Provide the (x, y) coordinate of the cell's center where the given text is located.  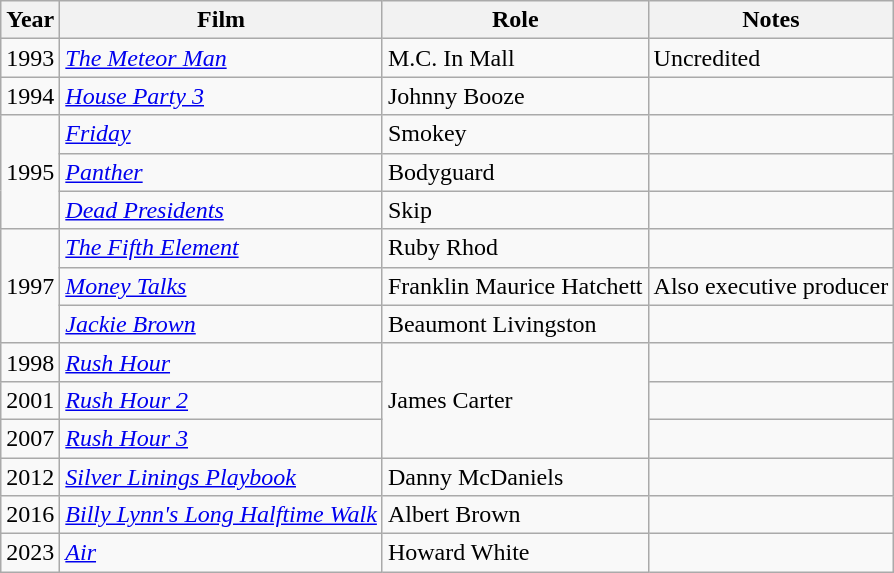
James Carter (515, 400)
2012 (30, 477)
1995 (30, 172)
1998 (30, 362)
Albert Brown (515, 515)
2007 (30, 438)
House Party 3 (222, 96)
The Fifth Element (222, 248)
Franklin Maurice Hatchett (515, 286)
Also executive producer (771, 286)
1994 (30, 96)
Year (30, 20)
Dead Presidents (222, 210)
Skip (515, 210)
Uncredited (771, 58)
Role (515, 20)
Silver Linings Playbook (222, 477)
Danny McDaniels (515, 477)
Bodyguard (515, 172)
Jackie Brown (222, 324)
Billy Lynn's Long Halftime Walk (222, 515)
Money Talks (222, 286)
Rush Hour (222, 362)
2023 (30, 553)
Friday (222, 134)
Smokey (515, 134)
The Meteor Man (222, 58)
M.C. In Mall (515, 58)
Beaumont Livingston (515, 324)
Film (222, 20)
Howard White (515, 553)
Rush Hour 2 (222, 400)
Ruby Rhod (515, 248)
2016 (30, 515)
1997 (30, 286)
Notes (771, 20)
Johnny Booze (515, 96)
1993 (30, 58)
Air (222, 553)
Panther (222, 172)
Rush Hour 3 (222, 438)
2001 (30, 400)
